From the cell containing the given text, extract its center point as [X, Y] coordinate. 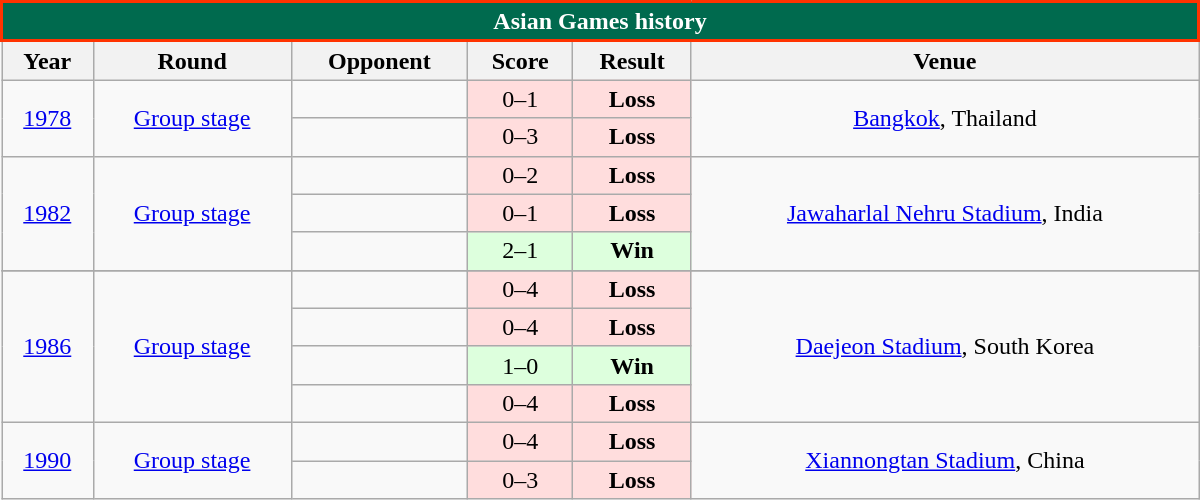
Venue [944, 60]
1978 [48, 118]
Score [520, 60]
Opponent [379, 60]
1990 [48, 460]
1–0 [520, 365]
1986 [48, 346]
Daejeon Stadium, South Korea [944, 346]
Xiannongtan Stadium, China [944, 460]
2–1 [520, 251]
1982 [48, 213]
Bangkok, Thailand [944, 118]
Round [192, 60]
Year [48, 60]
0–2 [520, 175]
Jawaharlal Nehru Stadium, India [944, 213]
Result [632, 60]
Asian Games history [600, 22]
